Detect which cell encompasses the target text, then output its (X, Y) center coordinate. 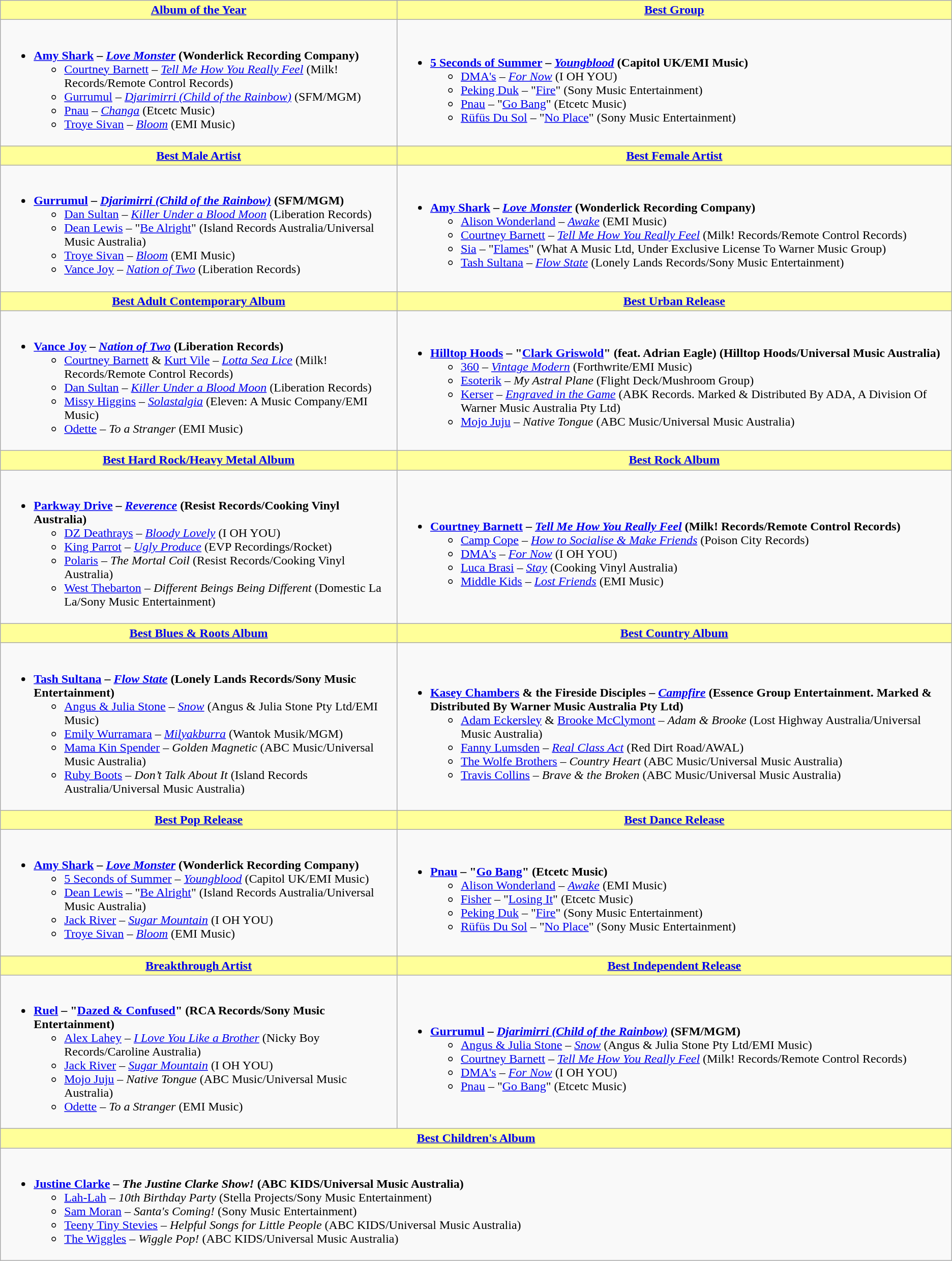
Best Independent Release (674, 966)
Best Blues & Roots Album (199, 633)
Best Female Artist (674, 156)
Album of the Year (199, 10)
Best Country Album (674, 633)
Best Adult Contemporary Album (199, 301)
Best Hard Rock/Heavy Metal Album (199, 460)
Best Group (674, 10)
Best Children's Album (476, 1138)
Breakthrough Artist (199, 966)
Best Male Artist (199, 156)
Best Dance Release (674, 820)
Best Rock Album (674, 460)
Best Pop Release (199, 820)
Best Urban Release (674, 301)
